Capture the cell that displays the provided text and extract its (X, Y) central coordinate. 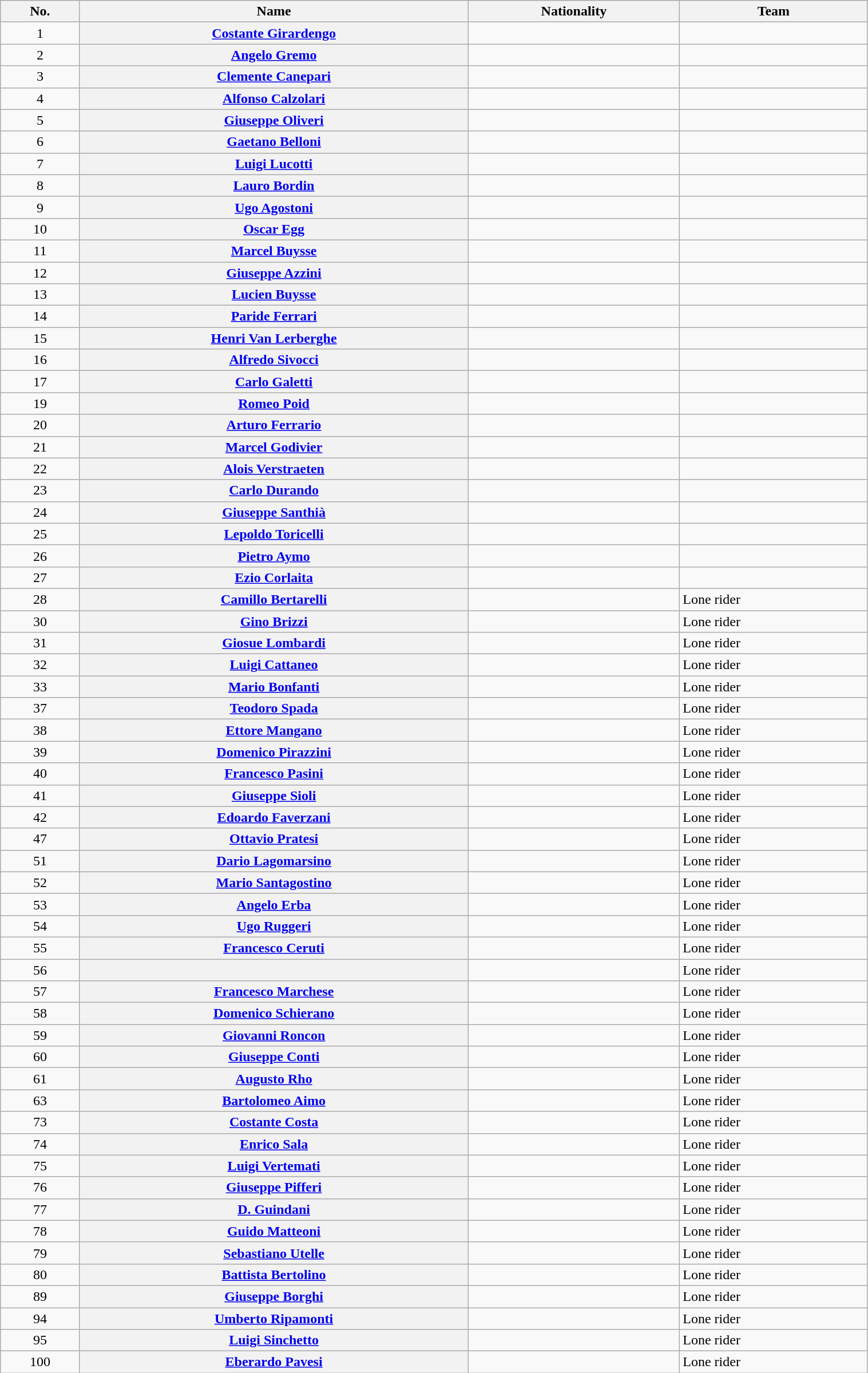
95 (40, 1340)
Arturo Ferrario (274, 425)
30 (40, 621)
6 (40, 142)
8 (40, 185)
Luigi Cattaneo (274, 665)
3 (40, 77)
23 (40, 490)
40 (40, 774)
Giuseppe Conti (274, 1057)
73 (40, 1122)
31 (40, 643)
Nationality (574, 11)
Giosue Lombardi (274, 643)
2 (40, 55)
Alfonso Calzolari (274, 98)
37 (40, 709)
26 (40, 556)
D. Guindani (274, 1209)
Bartolomeo Aimo (274, 1101)
15 (40, 338)
58 (40, 1014)
Camillo Bertarelli (274, 599)
Giuseppe Azzini (274, 273)
74 (40, 1144)
Francesco Marchese (274, 992)
17 (40, 382)
54 (40, 926)
Carlo Galetti (274, 382)
41 (40, 796)
5 (40, 120)
33 (40, 687)
22 (40, 469)
Alfredo Sivocci (274, 360)
78 (40, 1231)
Ugo Ruggeri (274, 926)
Teodoro Spada (274, 709)
Carlo Durando (274, 490)
Giuseppe Oliveri (274, 120)
Costante Girardengo (274, 33)
Edoardo Faverzani (274, 817)
Domenico Schierano (274, 1014)
Umberto Ripamonti (274, 1318)
Lauro Bordin (274, 185)
Dario Lagomarsino (274, 861)
Ottavio Pratesi (274, 839)
Ugo Agostoni (274, 207)
60 (40, 1057)
Name (274, 11)
63 (40, 1101)
No. (40, 11)
11 (40, 251)
Marcel Godivier (274, 447)
61 (40, 1079)
14 (40, 316)
53 (40, 904)
89 (40, 1296)
Pietro Aymo (274, 556)
Paride Ferrari (274, 316)
32 (40, 665)
25 (40, 534)
Angelo Erba (274, 904)
Battista Bertolino (274, 1275)
21 (40, 447)
27 (40, 577)
Lucien Buysse (274, 295)
28 (40, 599)
42 (40, 817)
94 (40, 1318)
Romeo Poid (274, 403)
Sebastiano Utelle (274, 1253)
4 (40, 98)
47 (40, 839)
1 (40, 33)
52 (40, 883)
Alois Verstraeten (274, 469)
Luigi Lucotti (274, 164)
38 (40, 730)
Costante Costa (274, 1122)
79 (40, 1253)
59 (40, 1035)
16 (40, 360)
Francesco Ceruti (274, 948)
39 (40, 752)
55 (40, 948)
Enrico Sala (274, 1144)
10 (40, 229)
19 (40, 403)
76 (40, 1188)
24 (40, 512)
Giuseppe Sioli (274, 796)
Augusto Rho (274, 1079)
57 (40, 992)
Mario Santagostino (274, 883)
Lepoldo Toricelli (274, 534)
Gaetano Belloni (274, 142)
Clemente Canepari (274, 77)
Gino Brizzi (274, 621)
Giovanni Roncon (274, 1035)
9 (40, 207)
Luigi Sinchetto (274, 1340)
Giuseppe Pifferi (274, 1188)
Ettore Mangano (274, 730)
Domenico Pirazzini (274, 752)
51 (40, 861)
13 (40, 295)
Guido Matteoni (274, 1231)
56 (40, 970)
Luigi Vertemati (274, 1166)
12 (40, 273)
80 (40, 1275)
Oscar Egg (274, 229)
77 (40, 1209)
75 (40, 1166)
100 (40, 1362)
Ezio Corlaita (274, 577)
Angelo Gremo (274, 55)
Mario Bonfanti (274, 687)
Marcel Buysse (274, 251)
20 (40, 425)
Team (774, 11)
Eberardo Pavesi (274, 1362)
7 (40, 164)
Henri Van Lerberghe (274, 338)
Giuseppe Santhià (274, 512)
Francesco Pasini (274, 774)
Giuseppe Borghi (274, 1296)
